Detect which cell encompasses the target text, then output its (x, y) center coordinate. 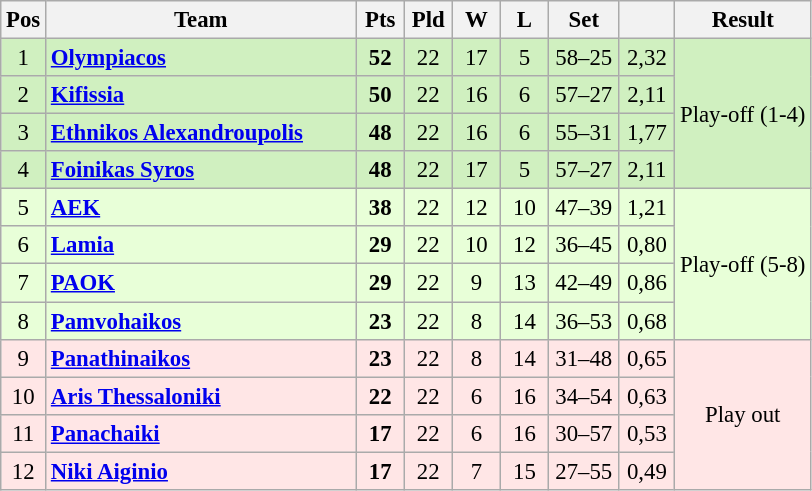
Set (584, 20)
4 (24, 170)
0,68 (647, 321)
2,32 (647, 58)
55–31 (584, 133)
PAOK (202, 283)
0,86 (647, 283)
0,63 (647, 396)
Niki Aiginio (202, 471)
42–49 (584, 283)
Foinikas Syros (202, 170)
36–53 (584, 321)
Lamia (202, 245)
11 (24, 433)
38 (380, 208)
Team (202, 20)
27–55 (584, 471)
AEK (202, 208)
36–45 (584, 245)
Pld (428, 20)
52 (380, 58)
2 (24, 95)
L (524, 20)
Play-off (1-4) (743, 114)
Ethnikos Alexandroupolis (202, 133)
W (476, 20)
Aris Thessaloniki (202, 396)
0,65 (647, 358)
3 (24, 133)
Pos (24, 20)
Play out (743, 414)
Play-off (5-8) (743, 264)
1,77 (647, 133)
Pamvohaikos (202, 321)
0,49 (647, 471)
1 (24, 58)
Kifissia (202, 95)
30–57 (584, 433)
58–25 (584, 58)
Panachaiki (202, 433)
15 (524, 471)
Panathinaikos (202, 358)
13 (524, 283)
50 (380, 95)
Result (743, 20)
0,80 (647, 245)
34–54 (584, 396)
0,53 (647, 433)
Olympiacos (202, 58)
Pts (380, 20)
1,21 (647, 208)
31–48 (584, 358)
47–39 (584, 208)
